Extract the (X, Y) coordinate from the center of the cell holding the provided text.  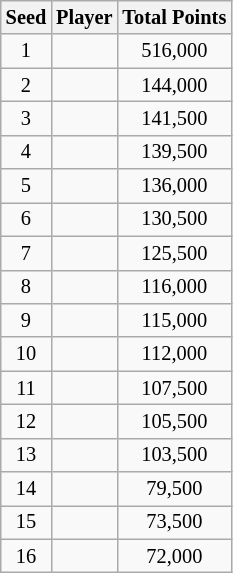
6 (26, 219)
Seed (26, 17)
144,000 (174, 85)
72,000 (174, 556)
12 (26, 421)
73,500 (174, 522)
125,500 (174, 253)
115,000 (174, 320)
Player (84, 17)
13 (26, 455)
141,500 (174, 118)
79,500 (174, 489)
2 (26, 85)
1 (26, 51)
516,000 (174, 51)
Total Points (174, 17)
3 (26, 118)
4 (26, 152)
136,000 (174, 186)
10 (26, 354)
14 (26, 489)
7 (26, 253)
5 (26, 186)
16 (26, 556)
130,500 (174, 219)
116,000 (174, 287)
112,000 (174, 354)
103,500 (174, 455)
105,500 (174, 421)
15 (26, 522)
139,500 (174, 152)
9 (26, 320)
11 (26, 388)
8 (26, 287)
107,500 (174, 388)
